Determine the [x, y] coordinate at the center of the cell enclosing the given text.  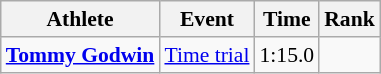
Time [288, 19]
Rank [350, 19]
Time trial [206, 55]
Tommy Godwin [80, 55]
Athlete [80, 19]
Event [206, 19]
1:15.0 [288, 55]
